Output the [x, y] coordinate of the center of the cell containing the given text.  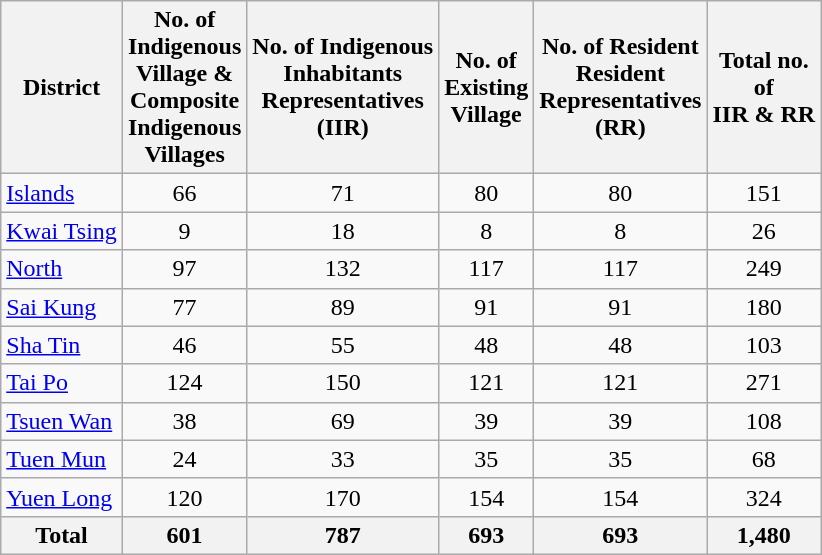
120 [184, 497]
324 [764, 497]
180 [764, 307]
271 [764, 383]
Tai Po [62, 383]
1,480 [764, 535]
170 [343, 497]
108 [764, 421]
26 [764, 231]
No. ofIndigenousVillage &CompositeIndigenousVillages [184, 88]
18 [343, 231]
Total no.ofIIR & RR [764, 88]
151 [764, 193]
Sai Kung [62, 307]
68 [764, 459]
No. of IndigenousInhabitantsRepresentatives(IIR) [343, 88]
Sha Tin [62, 345]
55 [343, 345]
71 [343, 193]
9 [184, 231]
89 [343, 307]
46 [184, 345]
Tuen Mun [62, 459]
Yuen Long [62, 497]
97 [184, 269]
Tsuen Wan [62, 421]
District [62, 88]
No. of ResidentResidentRepresentatives(RR) [620, 88]
Kwai Tsing [62, 231]
24 [184, 459]
No. of ExistingVillage [486, 88]
Total [62, 535]
132 [343, 269]
Islands [62, 193]
66 [184, 193]
38 [184, 421]
150 [343, 383]
103 [764, 345]
77 [184, 307]
601 [184, 535]
North [62, 269]
69 [343, 421]
787 [343, 535]
124 [184, 383]
33 [343, 459]
249 [764, 269]
